Pinpoint the cell where the given text exists, returning its [X, Y] midpoint coordinate. 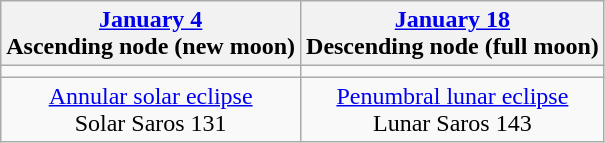
Annular solar eclipseSolar Saros 131 [151, 110]
Penumbral lunar eclipseLunar Saros 143 [453, 110]
January 18Descending node (full moon) [453, 34]
January 4Ascending node (new moon) [151, 34]
